Output the (x, y) coordinate of the center of the cell containing the given text.  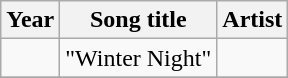
"Winter Night" (138, 58)
Year (30, 20)
Song title (138, 20)
Artist (252, 20)
